Locate the cell with the specified text and output its (x, y) center coordinate. 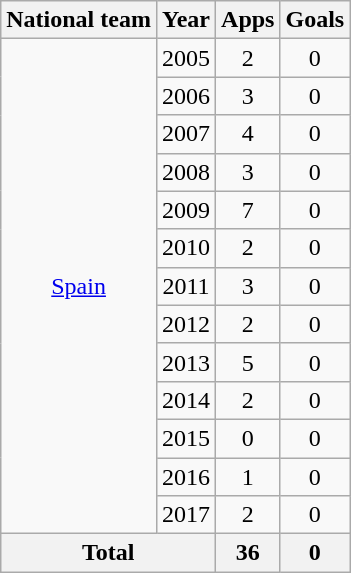
2014 (186, 400)
4 (248, 134)
36 (248, 553)
2009 (186, 210)
2012 (186, 324)
2015 (186, 438)
National team (79, 20)
2013 (186, 362)
2011 (186, 286)
2005 (186, 58)
2017 (186, 515)
2007 (186, 134)
Total (108, 553)
Apps (248, 20)
Year (186, 20)
7 (248, 210)
Spain (79, 286)
2008 (186, 172)
2006 (186, 96)
5 (248, 362)
1 (248, 477)
2016 (186, 477)
Goals (315, 20)
2010 (186, 248)
